Find where the given text appears and provide that cell's center as (X, Y) coordinate. 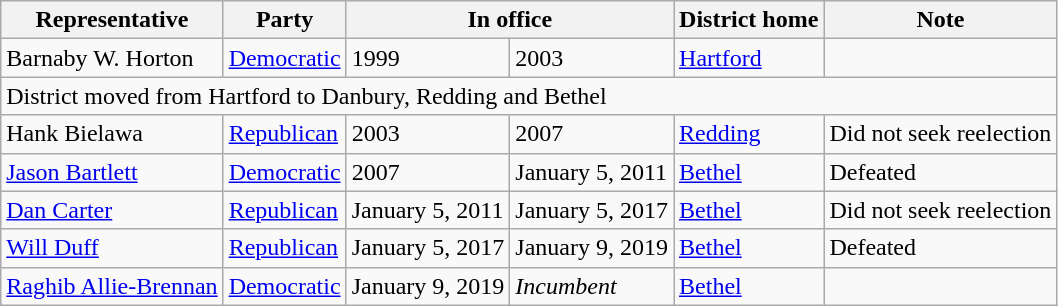
Hank Bielawa (112, 134)
Party (284, 20)
Redding (749, 134)
Incumbent (592, 286)
In office (510, 20)
District moved from Hartford to Danbury, Redding and Bethel (529, 96)
Hartford (749, 58)
Jason Bartlett (112, 172)
1999 (428, 58)
Note (940, 20)
Dan Carter (112, 210)
District home (749, 20)
Barnaby W. Horton (112, 58)
Will Duff (112, 248)
Representative (112, 20)
Raghib Allie-Brennan (112, 286)
